Return (x, y) of the center of cell containing provided text 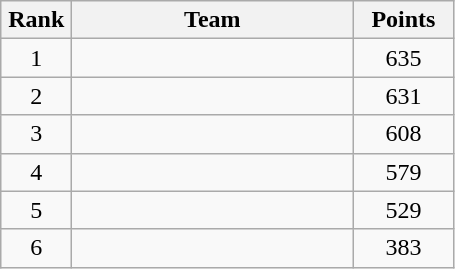
529 (404, 210)
Rank (36, 20)
6 (36, 248)
Points (404, 20)
635 (404, 58)
2 (36, 96)
Team (212, 20)
5 (36, 210)
3 (36, 134)
631 (404, 96)
579 (404, 172)
383 (404, 248)
4 (36, 172)
1 (36, 58)
608 (404, 134)
